Determine the (x, y) coordinate at the center of the cell enclosing the given text.  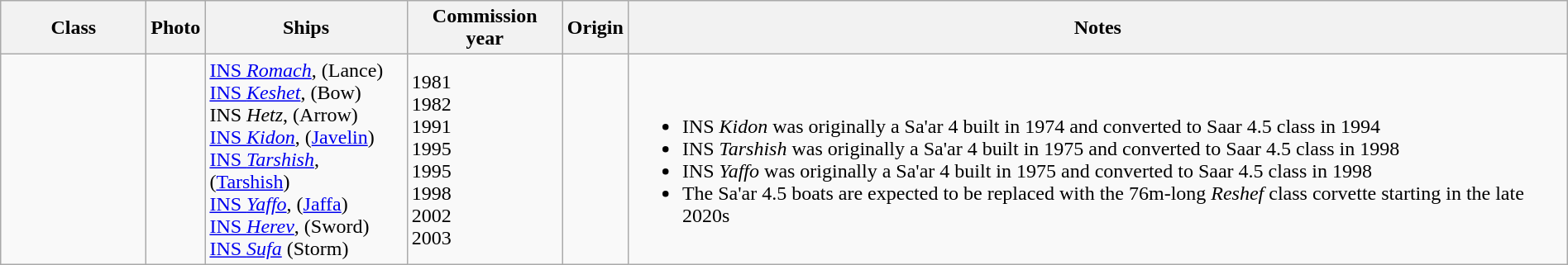
19811982199119951995199820022003 (485, 159)
Commission year (485, 28)
Notes (1097, 28)
Photo (175, 28)
Origin (595, 28)
INS Romach, (Lance)INS Keshet, (Bow)INS Hetz, (Arrow)INS Kidon, (Javelin)INS Tarshish, (Tarshish)INS Yaffo, (Jaffa)INS Herev, (Sword)INS Sufa (Storm) (306, 159)
Class (74, 28)
Ships (306, 28)
